Pinpoint the cell where the given text exists, returning its [x, y] midpoint coordinate. 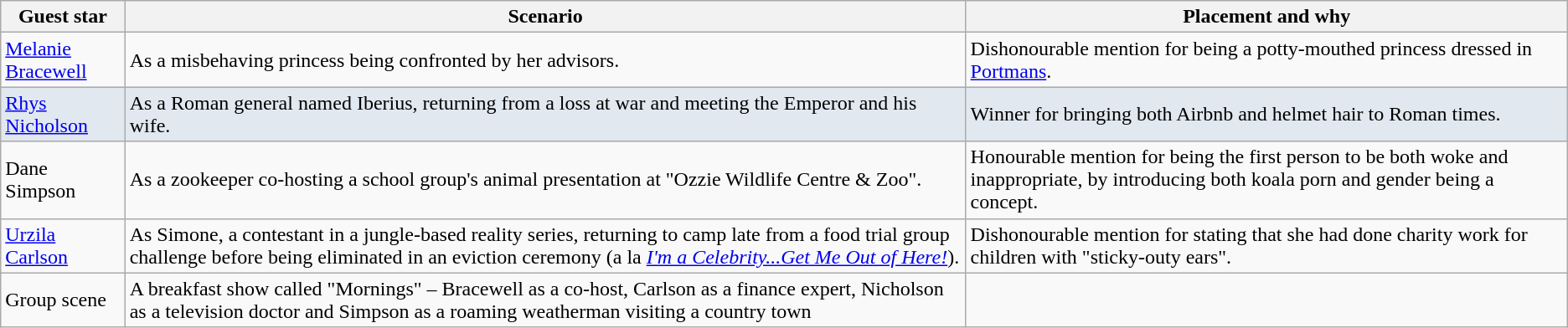
Dishonourable mention for being a potty-mouthed princess dressed in Portmans. [1266, 60]
Group scene [63, 300]
As a Roman general named Iberius, returning from a loss at war and meeting the Emperor and his wife. [545, 114]
Urzila Carlson [63, 246]
As a misbehaving princess being confronted by her advisors. [545, 60]
Rhys Nicholson [63, 114]
As a zookeeper co-hosting a school group's animal presentation at "Ozzie Wildlife Centre & Zoo". [545, 180]
Melanie Bracewell [63, 60]
Dane Simpson [63, 180]
Placement and why [1266, 17]
Scenario [545, 17]
Honourable mention for being the first person to be both woke and inappropriate, by introducing both koala porn and gender being a concept. [1266, 180]
Winner for bringing both Airbnb and helmet hair to Roman times. [1266, 114]
Dishonourable mention for stating that she had done charity work for children with "sticky-outy ears". [1266, 246]
Guest star [63, 17]
